Detect which cell encompasses the target text, then output its [x, y] center coordinate. 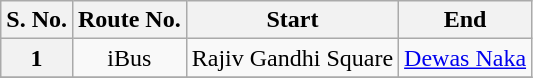
Dewas Naka [466, 58]
Start [292, 20]
End [466, 20]
Route No. [129, 20]
Rajiv Gandhi Square [292, 58]
S. No. [37, 20]
1 [37, 58]
iBus [129, 58]
